Find where the given text appears and provide that cell's center as [x, y] coordinate. 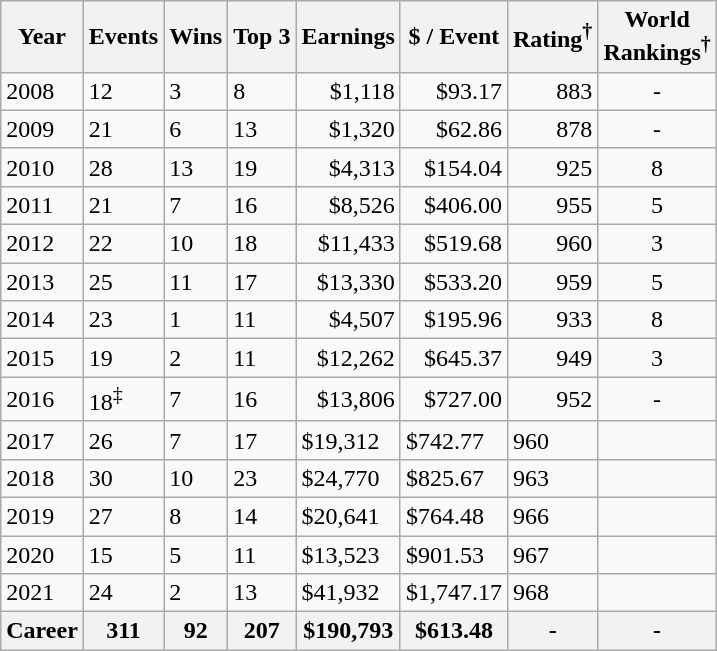
22 [123, 244]
$12,262 [348, 358]
2019 [42, 516]
15 [123, 555]
27 [123, 516]
$62.86 [454, 129]
18 [262, 244]
$727.00 [454, 400]
$20,641 [348, 516]
2014 [42, 320]
$1,747.17 [454, 593]
$41,932 [348, 593]
968 [552, 593]
Rating† [552, 37]
2017 [42, 440]
6 [196, 129]
2013 [42, 282]
2012 [42, 244]
$825.67 [454, 478]
2020 [42, 555]
2009 [42, 129]
$93.17 [454, 91]
$13,523 [348, 555]
933 [552, 320]
959 [552, 282]
Year [42, 37]
$901.53 [454, 555]
Events [123, 37]
2015 [42, 358]
$533.20 [454, 282]
24 [123, 593]
963 [552, 478]
$11,433 [348, 244]
12 [123, 91]
$19,312 [348, 440]
2008 [42, 91]
$1,118 [348, 91]
955 [552, 205]
Top 3 [262, 37]
$190,793 [348, 631]
2010 [42, 167]
$406.00 [454, 205]
18‡ [123, 400]
26 [123, 440]
$13,330 [348, 282]
878 [552, 129]
14 [262, 516]
949 [552, 358]
Career [42, 631]
$ / Event [454, 37]
2021 [42, 593]
$519.68 [454, 244]
28 [123, 167]
WorldRankings† [657, 37]
$13,806 [348, 400]
2016 [42, 400]
$4,313 [348, 167]
$195.96 [454, 320]
$1,320 [348, 129]
2018 [42, 478]
$8,526 [348, 205]
207 [262, 631]
25 [123, 282]
$613.48 [454, 631]
$764.48 [454, 516]
1 [196, 320]
$4,507 [348, 320]
$645.37 [454, 358]
966 [552, 516]
Earnings [348, 37]
952 [552, 400]
30 [123, 478]
925 [552, 167]
Wins [196, 37]
$154.04 [454, 167]
$24,770 [348, 478]
$742.77 [454, 440]
311 [123, 631]
2011 [42, 205]
883 [552, 91]
92 [196, 631]
967 [552, 555]
